Detect which cell encompasses the target text, then output its (X, Y) center coordinate. 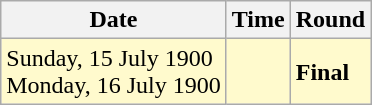
Sunday, 15 July 1900Monday, 16 July 1900 (114, 72)
Final (330, 72)
Round (330, 20)
Date (114, 20)
Time (258, 20)
